Search for the cell housing the specified text and yield its (X, Y) center coordinate. 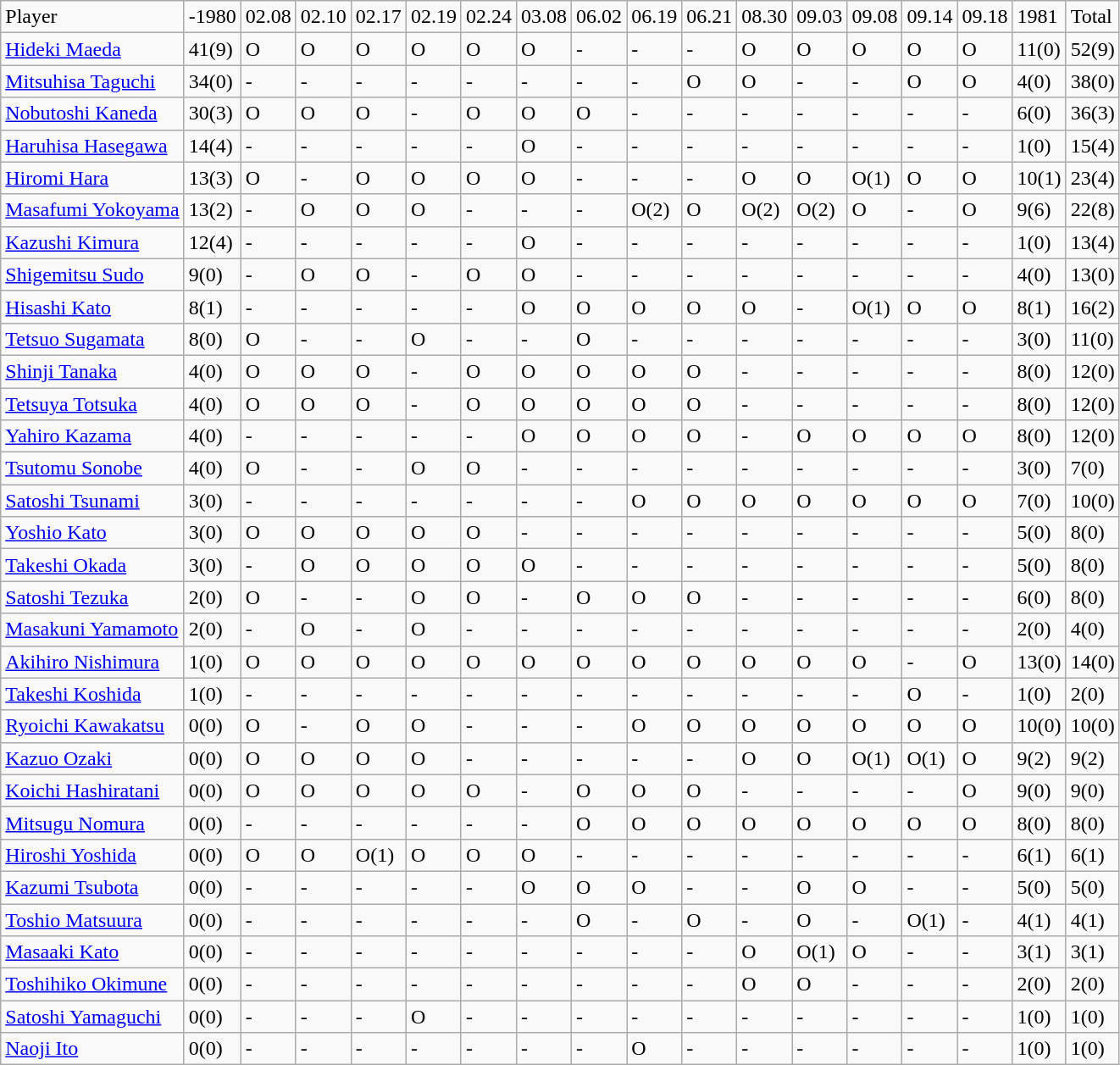
Takeshi Koshida (92, 694)
06.19 (654, 17)
09.14 (930, 17)
Tsutomu Sonobe (92, 469)
Satoshi Tsunami (92, 501)
34(0) (212, 81)
Kazushi Kimura (92, 242)
Yoshio Kato (92, 533)
Shinji Tanaka (92, 371)
09.03 (820, 17)
52(9) (1093, 49)
09.18 (984, 17)
Kazuo Ozaki (92, 758)
15(4) (1093, 146)
16(2) (1093, 307)
02.08 (268, 17)
Haruhisa Hasegawa (92, 146)
41(9) (212, 49)
Kazumi Tsubota (92, 887)
02.17 (378, 17)
Satoshi Tezuka (92, 597)
Total (1093, 17)
Naoji Ito (92, 1049)
30(3) (212, 114)
02.10 (324, 17)
-1980 (212, 17)
22(8) (1093, 210)
Masaaki Kato (92, 952)
Tetsuya Totsuka (92, 404)
Satoshi Yamaguchi (92, 1017)
06.02 (600, 17)
Masakuni Yamamoto (92, 630)
13(4) (1093, 242)
Yahiro Kazama (92, 436)
13(3) (212, 178)
Player (92, 17)
Hideki Maeda (92, 49)
Shigemitsu Sudo (92, 275)
Koichi Hashiratani (92, 790)
38(0) (1093, 81)
Hiroshi Yoshida (92, 855)
Nobutoshi Kaneda (92, 114)
Akihiro Nishimura (92, 662)
Tetsuo Sugamata (92, 339)
02.24 (488, 17)
14(0) (1093, 662)
09.08 (874, 17)
23(4) (1093, 178)
06.21 (710, 17)
Mitsuhisa Taguchi (92, 81)
08.30 (764, 17)
13(2) (212, 210)
10(1) (1039, 178)
1981 (1039, 17)
Takeshi Okada (92, 565)
14(4) (212, 146)
Hisashi Kato (92, 307)
12(4) (212, 242)
03.08 (544, 17)
Masafumi Yokoyama (92, 210)
02.19 (434, 17)
Mitsugu Nomura (92, 823)
Toshio Matsuura (92, 919)
36(3) (1093, 114)
Ryoichi Kawakatsu (92, 726)
Hiromi Hara (92, 178)
9(6) (1039, 210)
Toshihiko Okimune (92, 985)
